Determine the (x, y) coordinate at the center of the cell enclosing the given text.  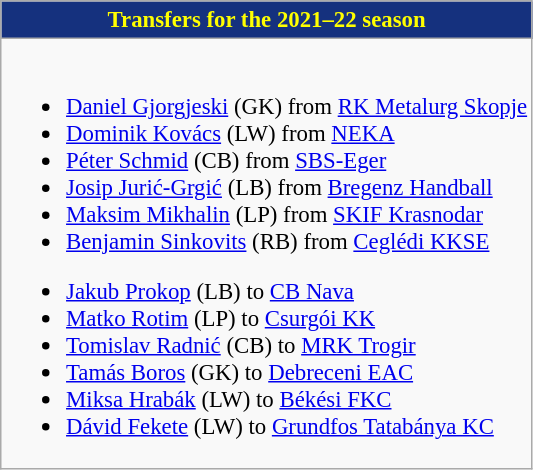
Transfers for the 2021–22 season (267, 20)
